Determine the (X, Y) coordinate at the center of the cell enclosing the given text.  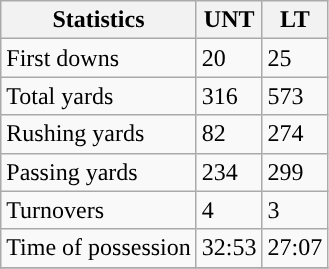
316 (229, 96)
32:53 (229, 248)
Total yards (99, 96)
82 (229, 134)
3 (295, 210)
274 (295, 134)
25 (295, 58)
Rushing yards (99, 134)
LT (295, 20)
Time of possession (99, 248)
Passing yards (99, 172)
Turnovers (99, 210)
First downs (99, 58)
299 (295, 172)
27:07 (295, 248)
Statistics (99, 20)
UNT (229, 20)
573 (295, 96)
234 (229, 172)
20 (229, 58)
4 (229, 210)
